Pinpoint the cell where the given text exists, returning its (x, y) midpoint coordinate. 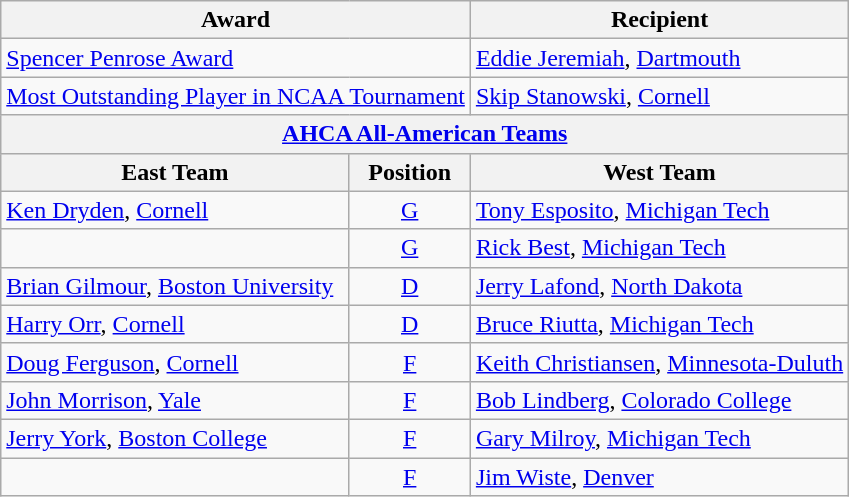
AHCA All-American Teams (425, 134)
Award (236, 20)
Tony Esposito, Michigan Tech (659, 210)
Keith Christiansen, Minnesota-Duluth (659, 362)
Ken Dryden, Cornell (175, 210)
Position (410, 172)
East Team (175, 172)
Bob Lindberg, Colorado College (659, 400)
John Morrison, Yale (175, 400)
Harry Orr, Cornell (175, 324)
Brian Gilmour, Boston University (175, 286)
Spencer Penrose Award (236, 58)
Most Outstanding Player in NCAA Tournament (236, 96)
Skip Stanowski, Cornell (659, 96)
Rick Best, Michigan Tech (659, 248)
Bruce Riutta, Michigan Tech (659, 324)
West Team (659, 172)
Eddie Jeremiah, Dartmouth (659, 58)
Jerry York, Boston College (175, 438)
Jim Wiste, Denver (659, 477)
Gary Milroy, Michigan Tech (659, 438)
Doug Ferguson, Cornell (175, 362)
Jerry Lafond, North Dakota (659, 286)
Recipient (659, 20)
